Search for the cell housing the specified text and yield its (X, Y) center coordinate. 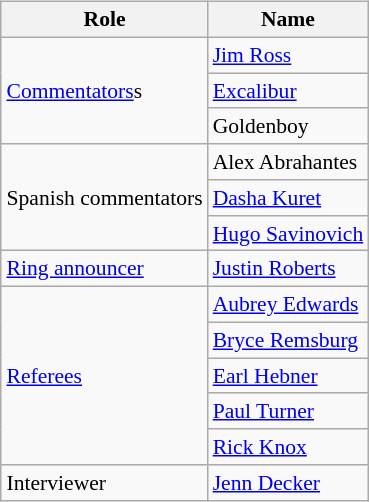
Jenn Decker (288, 483)
Earl Hebner (288, 376)
Role (104, 20)
Excalibur (288, 91)
Goldenboy (288, 126)
Rick Knox (288, 447)
Spanish commentators (104, 198)
Hugo Savinovich (288, 233)
Referees (104, 376)
Jim Ross (288, 55)
Alex Abrahantes (288, 162)
Dasha Kuret (288, 198)
Justin Roberts (288, 269)
Commentatorss (104, 90)
Ring announcer (104, 269)
Aubrey Edwards (288, 305)
Paul Turner (288, 411)
Name (288, 20)
Interviewer (104, 483)
Bryce Remsburg (288, 340)
